Detect which cell encompasses the target text, then output its [X, Y] center coordinate. 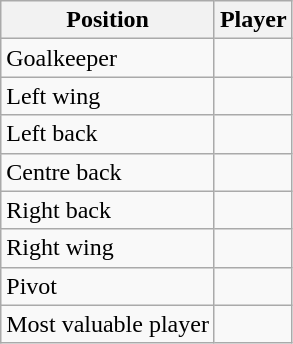
Pivot [108, 286]
Right wing [108, 248]
Left back [108, 134]
Most valuable player [108, 324]
Player [253, 20]
Position [108, 20]
Centre back [108, 172]
Left wing [108, 96]
Goalkeeper [108, 58]
Right back [108, 210]
